Detect which cell encompasses the target text, then output its (X, Y) center coordinate. 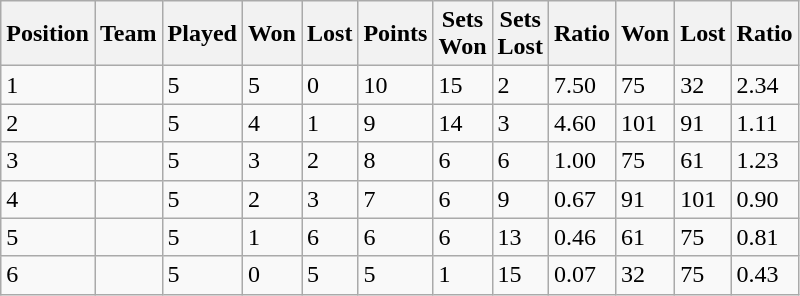
2.34 (764, 85)
0.43 (764, 275)
1.00 (582, 161)
0.81 (764, 237)
14 (462, 123)
SetsLost (520, 34)
Position (48, 34)
0.67 (582, 199)
1.23 (764, 161)
7 (396, 199)
0.46 (582, 237)
0.90 (764, 199)
Points (396, 34)
7.50 (582, 85)
0.07 (582, 275)
8 (396, 161)
Team (128, 34)
10 (396, 85)
4.60 (582, 123)
SetsWon (462, 34)
Played (202, 34)
13 (520, 237)
1.11 (764, 123)
